Provide the (X, Y) coordinate of the cell's center where the given text is located.  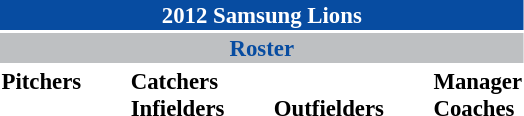
Roster (262, 48)
2012 Samsung Lions (262, 15)
